Return the (X, Y) coordinate for the center point of the cell that contains the specified text.  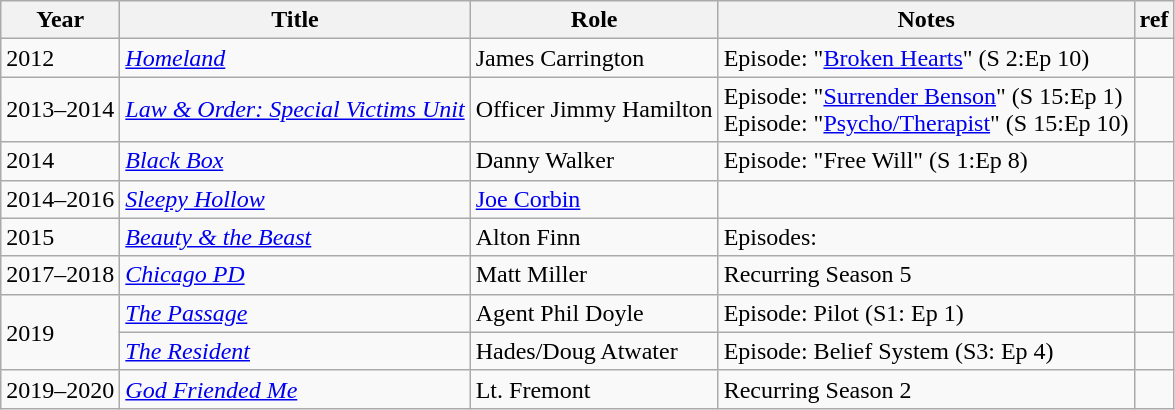
God Friended Me (295, 389)
Alton Finn (594, 237)
James Carrington (594, 58)
Episode: "Broken Hearts" (S 2:Ep 10) (926, 58)
Recurring Season 2 (926, 389)
Hades/Doug Atwater (594, 351)
Agent Phil Doyle (594, 313)
Sleepy Hollow (295, 199)
Joe Corbin (594, 199)
Chicago PD (295, 275)
Episode: Pilot (S1: Ep 1) (926, 313)
2017–2018 (60, 275)
Law & Order: Special Victims Unit (295, 110)
2012 (60, 58)
Role (594, 20)
Recurring Season 5 (926, 275)
2014–2016 (60, 199)
Danny Walker (594, 161)
Officer Jimmy Hamilton (594, 110)
Episode: "Surrender Benson" (S 15:Ep 1)Episode: "Psycho/Therapist" (S 15:Ep 10) (926, 110)
Homeland (295, 58)
2014 (60, 161)
Matt Miller (594, 275)
Episodes: (926, 237)
Black Box (295, 161)
Episode: "Free Will" (S 1:Ep 8) (926, 161)
Year (60, 20)
The Resident (295, 351)
ref (1154, 20)
2015 (60, 237)
Notes (926, 20)
2019 (60, 332)
Title (295, 20)
Beauty & the Beast (295, 237)
Episode: Belief System (S3: Ep 4) (926, 351)
2013–2014 (60, 110)
Lt. Fremont (594, 389)
The Passage (295, 313)
2019–2020 (60, 389)
